Scan for the cell matching the given text and deliver its (X, Y) coordinate at center. 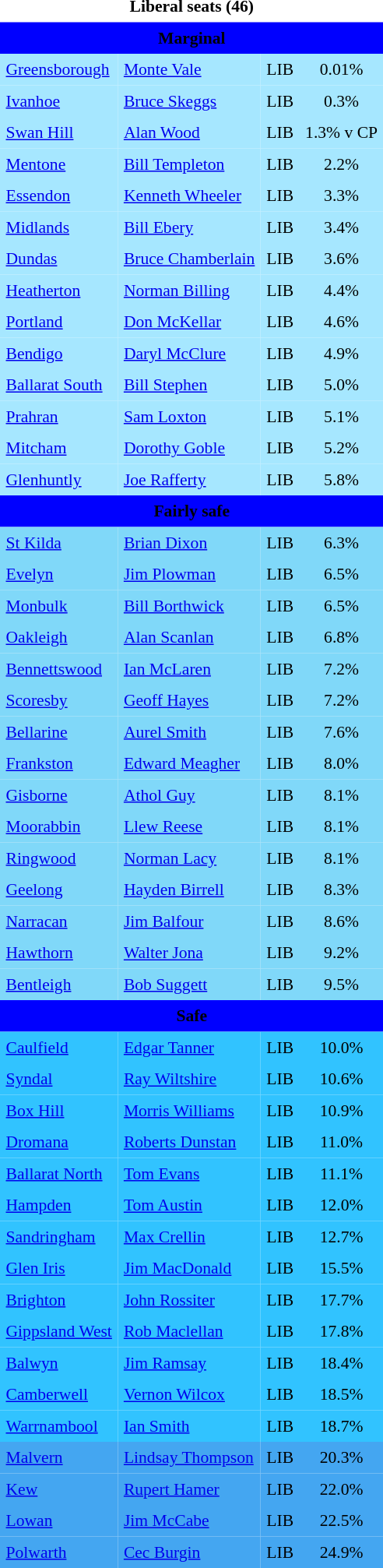
Alan Scanlan (188, 637)
Bendigo (59, 353)
Bruce Chamberlain (188, 259)
Glenhuntly (59, 479)
Ian Smith (188, 1425)
Brighton (59, 1299)
Bennettswood (59, 668)
Moorabbin (59, 826)
Jim Ramsay (188, 1362)
Jim Plowman (188, 574)
Camberwell (59, 1394)
Ian McLaren (188, 668)
Bill Stephen (188, 385)
Dromana (59, 1142)
Box Hill (59, 1110)
Jim MacDonald (188, 1268)
Bill Ebery (188, 227)
Walter Jona (188, 953)
Lindsay Thompson (188, 1457)
Jim McCabe (188, 1520)
St Kilda (59, 542)
Sandringham (59, 1236)
Dorothy Goble (188, 448)
Prahran (59, 416)
Morris Williams (188, 1110)
Syndal (59, 1079)
Bellarine (59, 731)
Polwarth (59, 1552)
Joe Rafferty (188, 479)
Gippsland West (59, 1331)
Kenneth Wheeler (188, 196)
Bruce Skeggs (188, 100)
Don McKellar (188, 322)
Glen Iris (59, 1268)
Bill Templeton (188, 164)
Greensborough (59, 69)
Frankston (59, 763)
Essendon (59, 196)
Brian Dixon (188, 542)
Evelyn (59, 574)
Norman Billing (188, 290)
Vernon Wilcox (188, 1394)
Rupert Hamer (188, 1489)
Portland (59, 322)
Swan Hill (59, 132)
Tom Austin (188, 1205)
Heatherton (59, 290)
Hawthorn (59, 953)
Bill Borthwick (188, 605)
Ballarat North (59, 1173)
Norman Lacy (188, 858)
Narracan (59, 921)
Ringwood (59, 858)
Warrnambool (59, 1425)
Tom Evans (188, 1173)
Kew (59, 1489)
Monte Vale (188, 69)
Alan Wood (188, 132)
Max Crellin (188, 1236)
Oakleigh (59, 637)
Roberts Dunstan (188, 1142)
Gisborne (59, 795)
Cec Burgin (188, 1552)
Geoff Hayes (188, 700)
Dundas (59, 259)
Jim Balfour (188, 921)
Lowan (59, 1520)
Rob Maclellan (188, 1331)
Geelong (59, 890)
John Rossiter (188, 1299)
Ballarat South (59, 385)
Aurel Smith (188, 731)
Edgar Tanner (188, 1047)
Edward Meagher (188, 763)
Malvern (59, 1457)
Sam Loxton (188, 416)
Daryl McClure (188, 353)
Midlands (59, 227)
Balwyn (59, 1362)
Mentone (59, 164)
Hampden (59, 1205)
Llew Reese (188, 826)
Monbulk (59, 605)
Bob Suggett (188, 984)
Mitcham (59, 448)
Bentleigh (59, 984)
Ivanhoe (59, 100)
Scoresby (59, 700)
Hayden Birrell (188, 890)
Caulfield (59, 1047)
Ray Wiltshire (188, 1079)
Athol Guy (188, 795)
